From the cell containing the given text, extract its center point as [X, Y] coordinate. 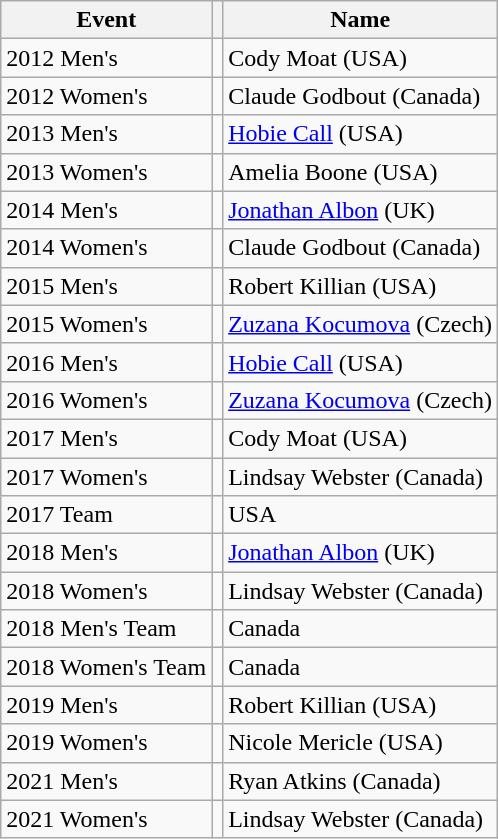
USA [360, 515]
2018 Women's [106, 591]
2015 Women's [106, 324]
2018 Men's Team [106, 629]
Ryan Atkins (Canada) [360, 781]
2017 Women's [106, 477]
Event [106, 20]
Amelia Boone (USA) [360, 172]
2019 Men's [106, 705]
2016 Men's [106, 362]
2013 Women's [106, 172]
2021 Men's [106, 781]
2017 Team [106, 515]
2012 Women's [106, 96]
2016 Women's [106, 400]
2017 Men's [106, 438]
2013 Men's [106, 134]
Nicole Mericle (USA) [360, 743]
2015 Men's [106, 286]
2012 Men's [106, 58]
2019 Women's [106, 743]
2018 Women's Team [106, 667]
2021 Women's [106, 819]
Name [360, 20]
2018 Men's [106, 553]
2014 Men's [106, 210]
2014 Women's [106, 248]
